Pinpoint the cell where the given text exists, returning its [x, y] midpoint coordinate. 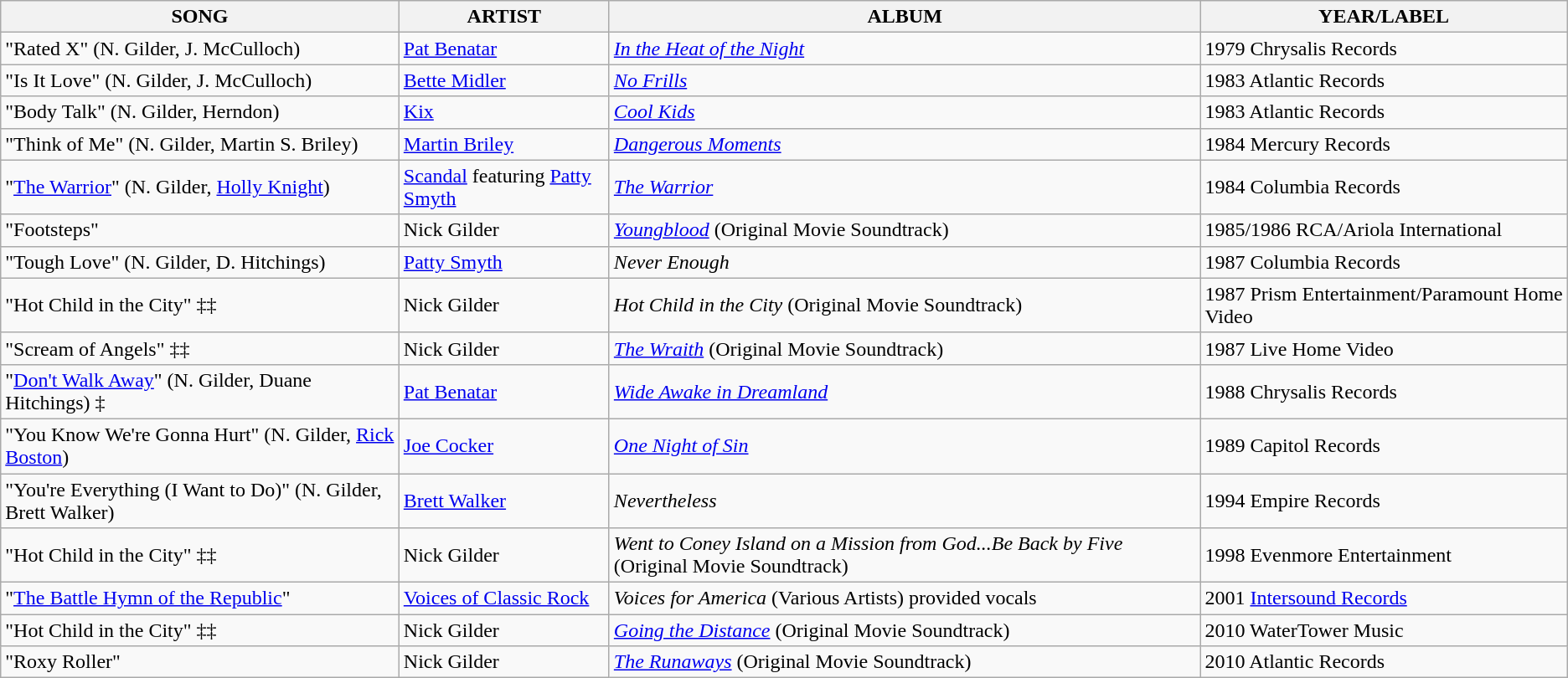
Going the Distance (Original Movie Soundtrack) [905, 630]
1998 Evenmore Entertainment [1384, 556]
"Think of Me" (N. Gilder, Martin S. Briley) [200, 144]
"Is It Love" (N. Gilder, J. McCulloch) [200, 80]
"Body Talk" (N. Gilder, Herndon) [200, 112]
1979 Chrysalis Records [1384, 49]
ALBUM [905, 17]
Martin Briley [504, 144]
Joe Cocker [504, 445]
Went to Coney Island on a Mission from God...Be Back by Five (Original Movie Soundtrack) [905, 556]
Patty Smyth [504, 262]
"Scream of Angels" ‡‡ [200, 348]
"Don't Walk Away" (N. Gilder, Duane Hitchings) ‡ [200, 392]
SONG [200, 17]
"Roxy Roller" [200, 662]
"Tough Love" (N. Gilder, D. Hitchings) [200, 262]
Brett Walker [504, 501]
Cool Kids [905, 112]
The Warrior [905, 187]
"Footsteps" [200, 230]
2010 WaterTower Music [1384, 630]
Youngblood (Original Movie Soundtrack) [905, 230]
Wide Awake in Dreamland [905, 392]
Nevertheless [905, 501]
2010 Atlantic Records [1384, 662]
1987 Columbia Records [1384, 262]
"The Warrior" (N. Gilder, Holly Knight) [200, 187]
Never Enough [905, 262]
1984 Columbia Records [1384, 187]
Voices for America (Various Artists) provided vocals [905, 598]
1984 Mercury Records [1384, 144]
In the Heat of the Night [905, 49]
The Wraith (Original Movie Soundtrack) [905, 348]
Kix [504, 112]
"You're Everything (I Want to Do)" (N. Gilder, Brett Walker) [200, 501]
Scandal featuring Patty Smyth [504, 187]
"You Know We're Gonna Hurt" (N. Gilder, Rick Boston) [200, 445]
1989 Capitol Records [1384, 445]
One Night of Sin [905, 445]
"Rated X" (N. Gilder, J. McCulloch) [200, 49]
1985/1986 RCA/Ariola International [1384, 230]
Dangerous Moments [905, 144]
"The Battle Hymn of the Republic" [200, 598]
The Runaways (Original Movie Soundtrack) [905, 662]
2001 Intersound Records [1384, 598]
1994 Empire Records [1384, 501]
No Frills [905, 80]
Voices of Classic Rock [504, 598]
Hot Child in the City (Original Movie Soundtrack) [905, 305]
1987 Live Home Video [1384, 348]
YEAR/LABEL [1384, 17]
1987 Prism Entertainment/Paramount Home Video [1384, 305]
Bette Midler [504, 80]
1988 Chrysalis Records [1384, 392]
ARTIST [504, 17]
